Scan for the cell matching the given text and deliver its [x, y] coordinate at center. 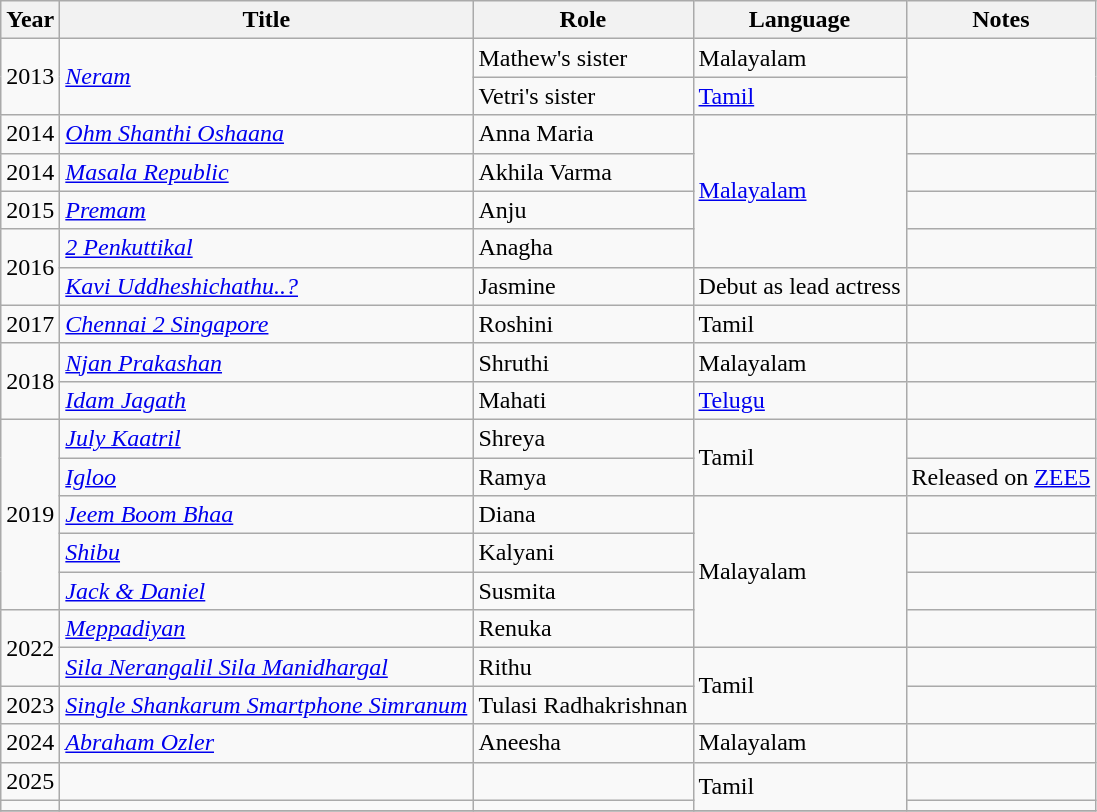
2023 [30, 705]
Diana [583, 515]
Shruthi [583, 362]
Language [800, 20]
2 Penkuttikal [266, 248]
Anna Maria [583, 134]
Kalyani [583, 553]
Susmita [583, 591]
Abraham Ozler [266, 743]
2013 [30, 77]
Masala Republic [266, 172]
Anju [583, 210]
2015 [30, 210]
Vetri's sister [583, 96]
Jack & Daniel [266, 591]
Ramya [583, 477]
Rithu [583, 667]
Title [266, 20]
Year [30, 20]
Renuka [583, 629]
Telugu [800, 400]
2019 [30, 514]
Mathew's sister [583, 58]
Ohm Shanthi Oshaana [266, 134]
Shreya [583, 438]
Njan Prakashan [266, 362]
Meppadiyan [266, 629]
Sila Nerangalil Sila Manidhargal [266, 667]
2025 [30, 781]
Premam [266, 210]
Neram [266, 77]
Jeem Boom Bhaa [266, 515]
Mahati [583, 400]
Igloo [266, 477]
Chennai 2 Singapore [266, 324]
2016 [30, 267]
Roshini [583, 324]
Anagha [583, 248]
Released on ZEE5 [1001, 477]
2024 [30, 743]
Debut as lead actress [800, 286]
Aneesha [583, 743]
Tulasi Radhakrishnan [583, 705]
Jasmine [583, 286]
Kavi Uddheshichathu..? [266, 286]
2022 [30, 648]
Akhila Varma [583, 172]
2017 [30, 324]
Notes [1001, 20]
Shibu [266, 553]
July Kaatril [266, 438]
2018 [30, 381]
Idam Jagath [266, 400]
Role [583, 20]
Single Shankarum Smartphone Simranum [266, 705]
